Determine the (X, Y) coordinate at the center of the cell enclosing the given text.  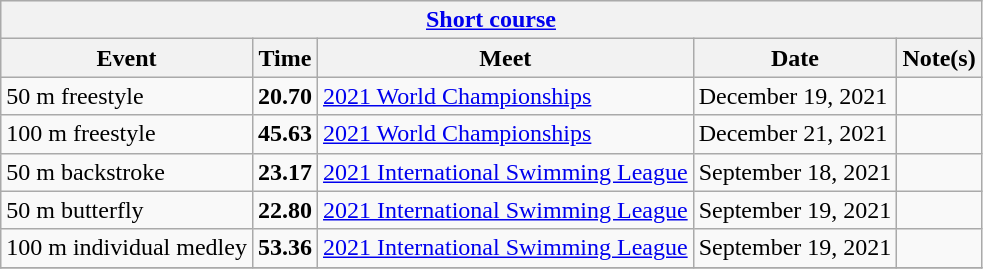
Time (284, 58)
53.36 (284, 248)
100 m freestyle (127, 134)
50 m butterfly (127, 210)
Note(s) (939, 58)
September 18, 2021 (795, 172)
December 19, 2021 (795, 96)
23.17 (284, 172)
100 m individual medley (127, 248)
22.80 (284, 210)
45.63 (284, 134)
Date (795, 58)
Short course (491, 20)
50 m freestyle (127, 96)
December 21, 2021 (795, 134)
Meet (506, 58)
Event (127, 58)
50 m backstroke (127, 172)
20.70 (284, 96)
